Scan for the cell matching the given text and deliver its [X, Y] coordinate at center. 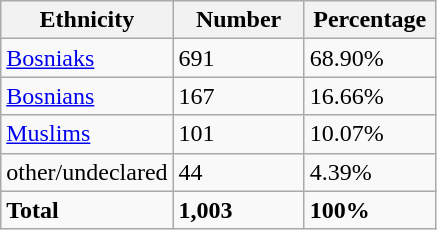
Percentage [370, 20]
691 [238, 58]
1,003 [238, 210]
Muslims [87, 134]
Total [87, 210]
Ethnicity [87, 20]
68.90% [370, 58]
44 [238, 172]
Bosnians [87, 96]
100% [370, 210]
101 [238, 134]
167 [238, 96]
Bosniaks [87, 58]
16.66% [370, 96]
10.07% [370, 134]
other/undeclared [87, 172]
4.39% [370, 172]
Number [238, 20]
